Output the [X, Y] coordinate of the center of the cell containing the given text.  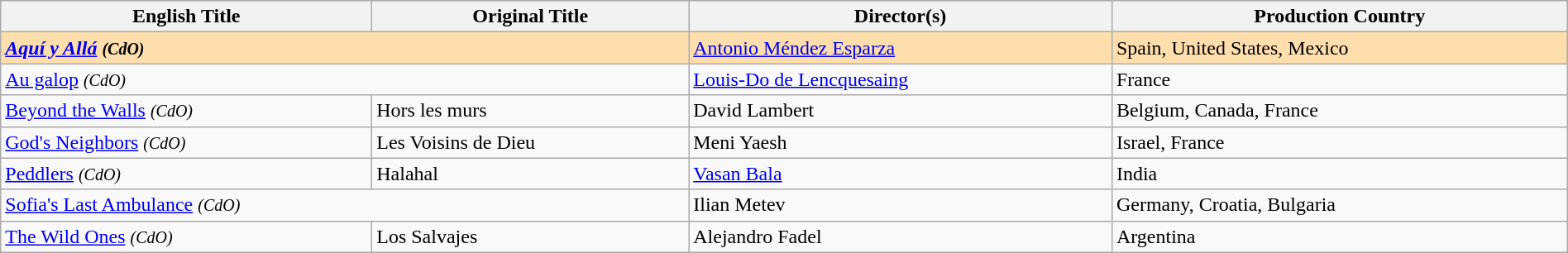
Director(s) [901, 17]
Beyond the Walls (CdO) [187, 111]
Sofia's Last Ambulance (CdO) [345, 205]
Aquí y Allá (CdO) [345, 48]
English Title [187, 17]
The Wild Ones (CdO) [187, 236]
France [1340, 79]
Meni Yaesh [901, 142]
David Lambert [901, 111]
India [1340, 174]
Peddlers (CdO) [187, 174]
Argentina [1340, 236]
Hors les murs [531, 111]
Halahal [531, 174]
Louis-Do de Lencquesaing [901, 79]
Vasan Bala [901, 174]
Original Title [531, 17]
God's Neighbors (CdO) [187, 142]
Israel, France [1340, 142]
Les Voisins de Dieu [531, 142]
Los Salvajes [531, 236]
Antonio Méndez Esparza [901, 48]
Belgium, Canada, France [1340, 111]
Ilian Metev [901, 205]
Germany, Croatia, Bulgaria [1340, 205]
Au galop (CdO) [345, 79]
Alejandro Fadel [901, 236]
Spain, United States, Mexico [1340, 48]
Production Country [1340, 17]
